Extract the (x, y) coordinate from the center of the cell holding the provided text.  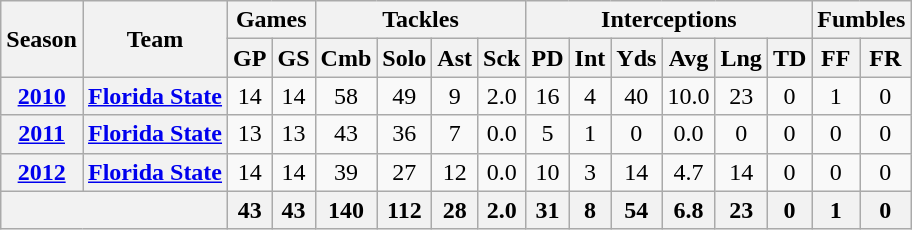
4 (590, 96)
5 (548, 134)
Games (272, 20)
Sck (502, 58)
Interceptions (669, 20)
58 (346, 96)
10.0 (688, 96)
40 (636, 96)
9 (455, 96)
2012 (42, 172)
TD (789, 58)
Avg (688, 58)
Season (42, 39)
Solo (404, 58)
27 (404, 172)
140 (346, 210)
7 (455, 134)
4.7 (688, 172)
Ast (455, 58)
54 (636, 210)
Tackles (420, 20)
36 (404, 134)
FR (886, 58)
28 (455, 210)
GS (294, 58)
10 (548, 172)
49 (404, 96)
16 (548, 96)
FF (836, 58)
Team (154, 39)
Lng (741, 58)
39 (346, 172)
12 (455, 172)
2011 (42, 134)
2010 (42, 96)
8 (590, 210)
112 (404, 210)
PD (548, 58)
Cmb (346, 58)
GP (250, 58)
Fumbles (862, 20)
6.8 (688, 210)
Int (590, 58)
31 (548, 210)
3 (590, 172)
Yds (636, 58)
